Detect which cell encompasses the target text, then output its (x, y) center coordinate. 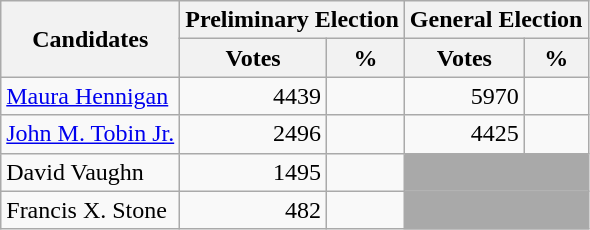
1495 (254, 172)
4439 (254, 96)
482 (254, 210)
Candidates (90, 39)
General Election (496, 20)
2496 (254, 134)
Maura Hennigan (90, 96)
David Vaughn (90, 172)
John M. Tobin Jr. (90, 134)
4425 (464, 134)
Francis X. Stone (90, 210)
Preliminary Election (292, 20)
5970 (464, 96)
